Extract the (x, y) coordinate from the center of the cell holding the provided text.  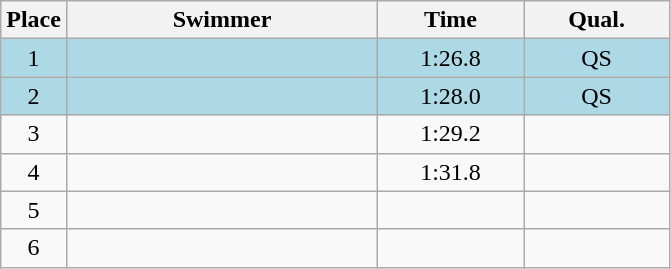
1 (34, 58)
Time (451, 20)
4 (34, 172)
1:29.2 (451, 134)
3 (34, 134)
5 (34, 210)
2 (34, 96)
6 (34, 248)
1:31.8 (451, 172)
Place (34, 20)
Qual. (597, 20)
1:28.0 (451, 96)
1:26.8 (451, 58)
Swimmer (222, 20)
